Return [x, y] of the center of cell containing provided text 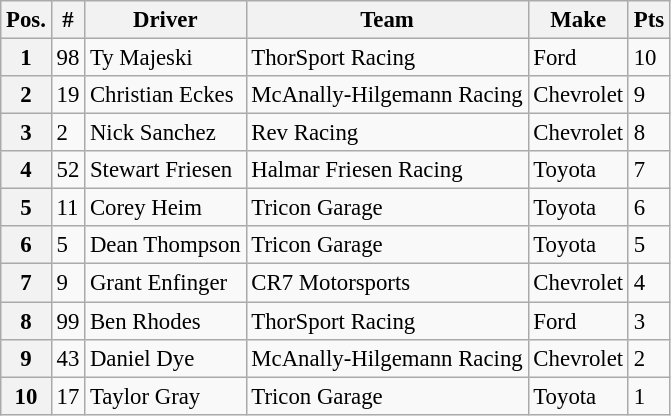
98 [68, 58]
11 [68, 208]
Nick Sanchez [166, 133]
Ben Rhodes [166, 321]
Pos. [26, 20]
Stewart Friesen [166, 170]
52 [68, 170]
17 [68, 396]
Driver [166, 20]
Team [387, 20]
Halmar Friesen Racing [387, 170]
Ty Majeski [166, 58]
Daniel Dye [166, 358]
Corey Heim [166, 208]
43 [68, 358]
# [68, 20]
Taylor Gray [166, 396]
Rev Racing [387, 133]
19 [68, 95]
Christian Eckes [166, 95]
CR7 Motorsports [387, 283]
Grant Enfinger [166, 283]
Pts [648, 20]
Make [578, 20]
Dean Thompson [166, 245]
99 [68, 321]
